Determine the [x, y] coordinate at the center of the cell enclosing the given text.  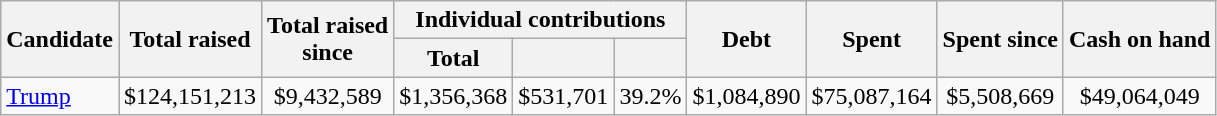
$9,432,589 [328, 96]
Total raised [190, 39]
$1,356,368 [454, 96]
Debt [746, 39]
$1,084,890 [746, 96]
$124,151,213 [190, 96]
Total [454, 58]
Individual contributions [540, 20]
$5,508,669 [1000, 96]
Spent since [1000, 39]
Candidate [60, 39]
Spent [872, 39]
Trump [60, 96]
$49,064,049 [1139, 96]
Total raisedsince [328, 39]
Cash on hand [1139, 39]
$531,701 [564, 96]
$75,087,164 [872, 96]
39.2% [650, 96]
